For the text-containing cell, return its midpoint in (x, y) coordinate format. 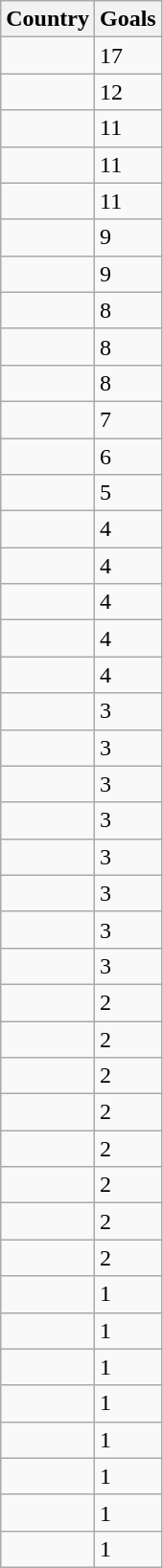
7 (128, 419)
12 (128, 92)
5 (128, 493)
6 (128, 457)
Country (48, 19)
17 (128, 56)
Goals (128, 19)
